Locate the cell with the specified text and output its (x, y) center coordinate. 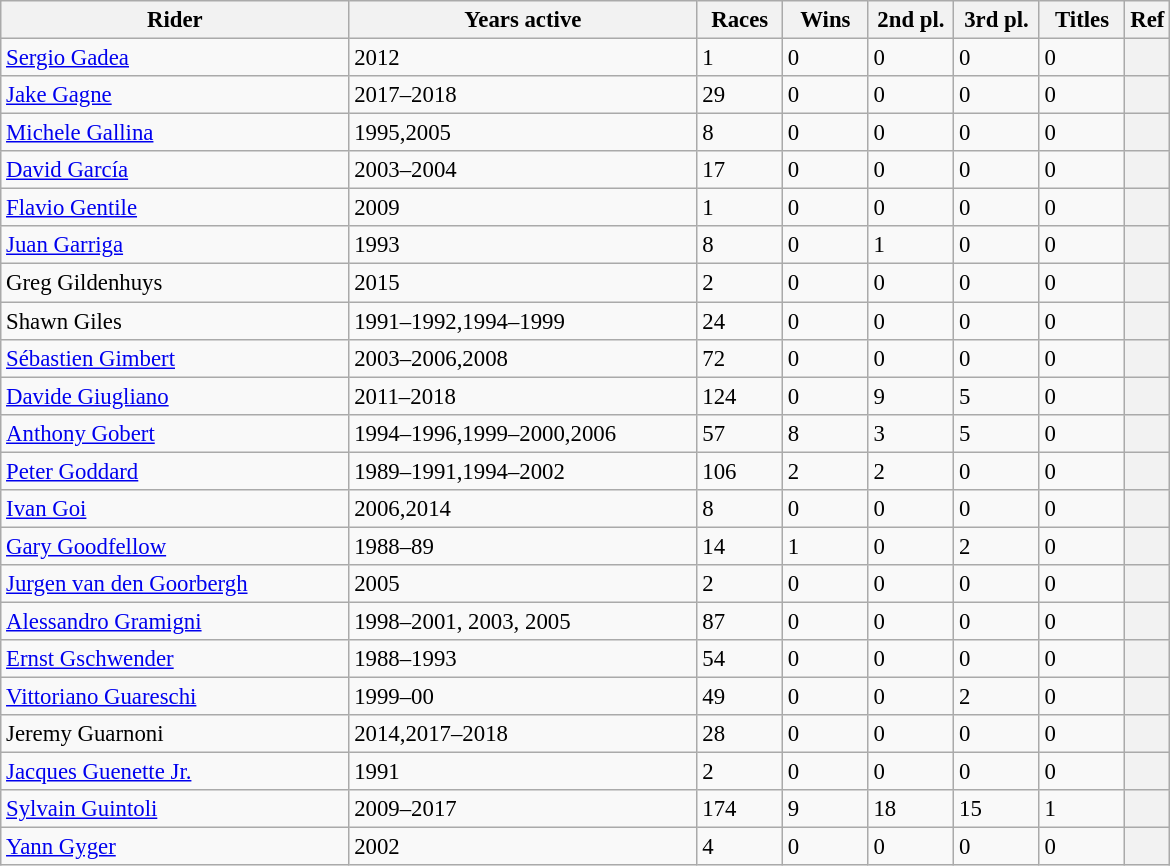
106 (740, 471)
Ivan Goi (175, 509)
Vittoriano Guareschi (175, 697)
Peter Goddard (175, 471)
15 (997, 809)
1994–1996,1999–2000,2006 (523, 433)
124 (740, 396)
Sébastien Gimbert (175, 358)
57 (740, 433)
Shawn Giles (175, 321)
Alessandro Gramigni (175, 621)
29 (740, 95)
Yann Gyger (175, 847)
Jeremy Guarnoni (175, 734)
2015 (523, 283)
Years active (523, 20)
Jake Gagne (175, 95)
1989–1991,1994–2002 (523, 471)
2003–2006,2008 (523, 358)
174 (740, 809)
54 (740, 659)
2003–2004 (523, 170)
1998–2001, 2003, 2005 (523, 621)
87 (740, 621)
14 (740, 546)
18 (911, 809)
1993 (523, 245)
2005 (523, 584)
2014,2017–2018 (523, 734)
2011–2018 (523, 396)
David García (175, 170)
Rider (175, 20)
2nd pl. (911, 20)
Ref (1148, 20)
2012 (523, 58)
3 (911, 433)
17 (740, 170)
Races (740, 20)
2002 (523, 847)
1988–1993 (523, 659)
1999–00 (523, 697)
Jurgen van den Goorbergh (175, 584)
1991 (523, 772)
1991–1992,1994–1999 (523, 321)
24 (740, 321)
3rd pl. (997, 20)
Michele Gallina (175, 133)
Sergio Gadea (175, 58)
Sylvain Guintoli (175, 809)
72 (740, 358)
Wins (826, 20)
2009–2017 (523, 809)
1995,2005 (523, 133)
2009 (523, 208)
Gary Goodfellow (175, 546)
Juan Garriga (175, 245)
1988–89 (523, 546)
Davide Giugliano (175, 396)
49 (740, 697)
Titles (1082, 20)
2006,2014 (523, 509)
28 (740, 734)
Anthony Gobert (175, 433)
Greg Gildenhuys (175, 283)
Ernst Gschwender (175, 659)
4 (740, 847)
2017–2018 (523, 95)
Jacques Guenette Jr. (175, 772)
Flavio Gentile (175, 208)
